For the text-containing cell, return its midpoint in [x, y] coordinate format. 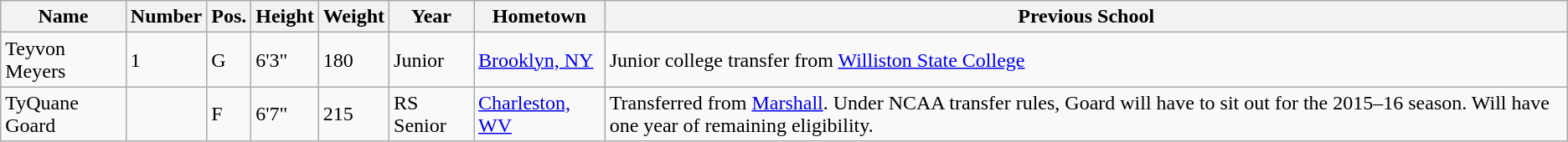
Transferred from Marshall. Under NCAA transfer rules, Goard will have to sit out for the 2015–16 season. Will have one year of remaining eligibility. [1086, 114]
215 [353, 114]
Hometown [539, 17]
Brooklyn, NY [539, 60]
Number [166, 17]
TyQuane Goard [64, 114]
Charleston, WV [539, 114]
Weight [353, 17]
1 [166, 60]
Previous School [1086, 17]
Junior college transfer from Williston State College [1086, 60]
6'7" [285, 114]
Pos. [230, 17]
Year [432, 17]
6'3" [285, 60]
180 [353, 60]
Teyvon Meyers [64, 60]
Name [64, 17]
Junior [432, 60]
F [230, 114]
Height [285, 17]
G [230, 60]
RS Senior [432, 114]
